Detect which cell encompasses the target text, then output its [X, Y] center coordinate. 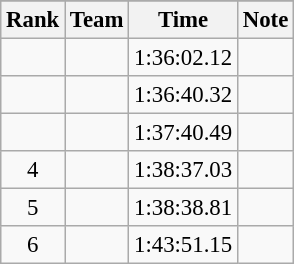
1:38:37.03 [184, 170]
1:36:40.32 [184, 95]
1:43:51.15 [184, 245]
1:38:38.81 [184, 208]
Note [265, 20]
4 [33, 170]
Rank [33, 20]
1:37:40.49 [184, 133]
1:36:02.12 [184, 58]
5 [33, 208]
6 [33, 245]
Team [97, 20]
Time [184, 20]
